For the text-containing cell, return its midpoint in [x, y] coordinate format. 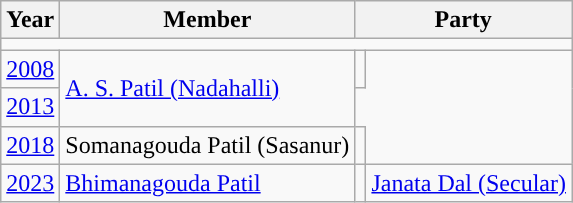
Somanagouda Patil (Sasanur) [208, 145]
Year [30, 20]
2008 [30, 69]
Party [464, 20]
Member [208, 20]
Janata Dal (Secular) [469, 183]
2018 [30, 145]
Bhimanagouda Patil [208, 183]
2013 [30, 107]
A. S. Patil (Nadahalli) [208, 88]
2023 [30, 183]
